Find where the given text appears and provide that cell's center as [x, y] coordinate. 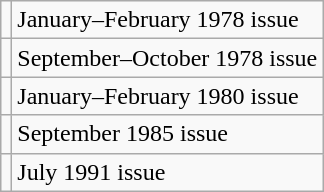
September–October 1978 issue [168, 58]
January–February 1980 issue [168, 96]
July 1991 issue [168, 172]
September 1985 issue [168, 134]
January–February 1978 issue [168, 20]
